Search for the cell housing the specified text and yield its [x, y] center coordinate. 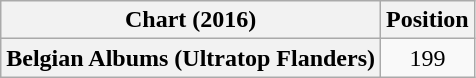
Position [428, 20]
Belgian Albums (Ultratop Flanders) [191, 58]
Chart (2016) [191, 20]
199 [428, 58]
